Output the [x, y] coordinate of the center of the cell containing the given text.  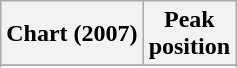
Peak position [189, 34]
Chart (2007) [72, 34]
